Find where the given text appears and provide that cell's center as (x, y) coordinate. 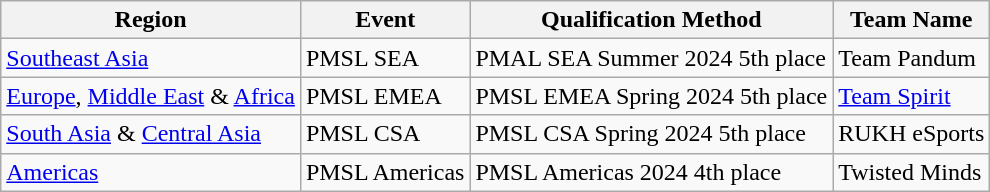
Event (385, 20)
PMSL SEA (385, 58)
Team Name (912, 20)
Americas (151, 172)
RUKH eSports (912, 134)
PMSL EMEA Spring 2024 5th place (652, 96)
PMSL Americas 2024 4th place (652, 172)
Team Pandum (912, 58)
PMSL CSA (385, 134)
PMSL CSA Spring 2024 5th place (652, 134)
South Asia & Central Asia (151, 134)
Twisted Minds (912, 172)
Europe, Middle East & Africa (151, 96)
Region (151, 20)
PMSL Americas (385, 172)
PMAL SEA Summer 2024 5th place (652, 58)
Southeast Asia (151, 58)
PMSL EMEA (385, 96)
Team Spirit (912, 96)
Qualification Method (652, 20)
